From the cell containing the given text, extract its center point as [x, y] coordinate. 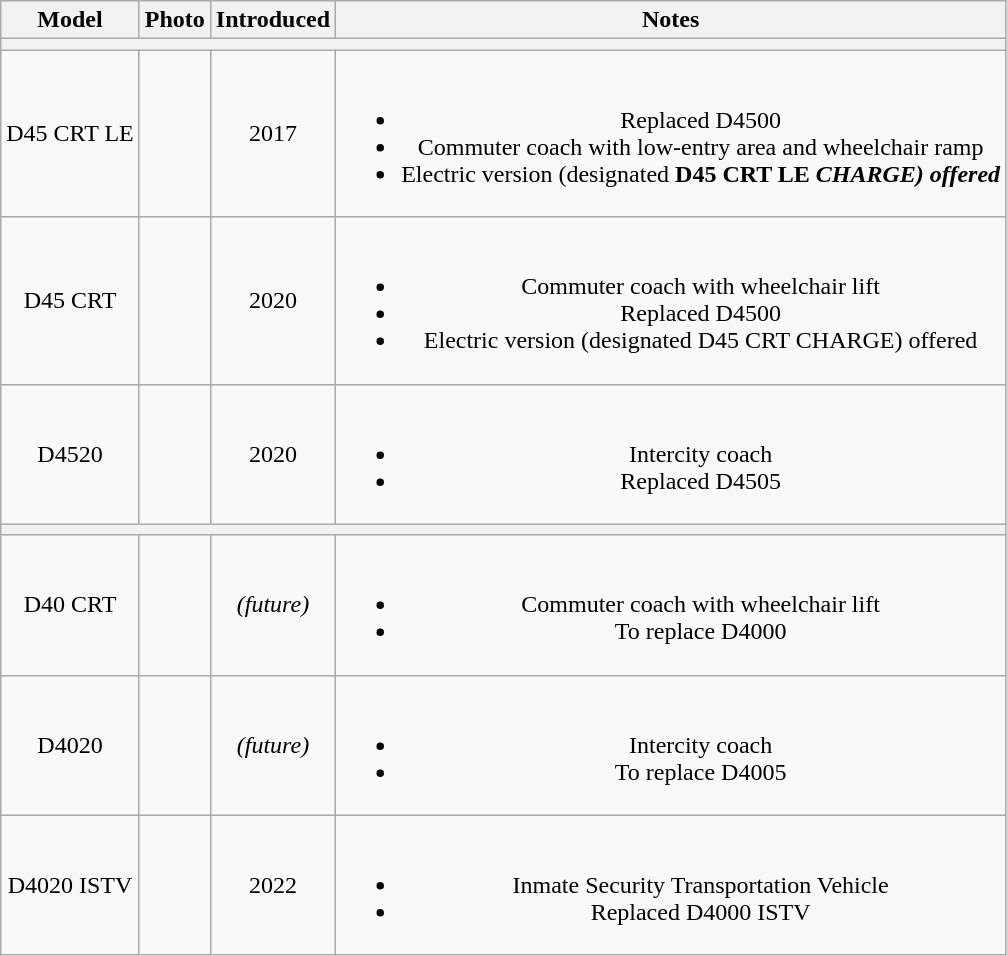
2022 [272, 885]
D45 CRT [70, 300]
Commuter coach with wheelchair liftTo replace D4000 [671, 605]
D4020 ISTV [70, 885]
D40 CRT [70, 605]
D4020 [70, 745]
Intercity coachReplaced D4505 [671, 454]
Notes [671, 20]
Model [70, 20]
Commuter coach with wheelchair liftReplaced D4500Electric version (designated D45 CRT CHARGE) offered [671, 300]
Photo [174, 20]
Replaced D4500Commuter coach with low-entry area and wheelchair rampElectric version (designated D45 CRT LE CHARGE) offered [671, 134]
Introduced [272, 20]
Inmate Security Transportation VehicleReplaced D4000 ISTV [671, 885]
D45 CRT LE [70, 134]
2017 [272, 134]
Intercity coachTo replace D4005 [671, 745]
D4520 [70, 454]
